Return the (x, y) coordinate for the center point of the cell that contains the specified text.  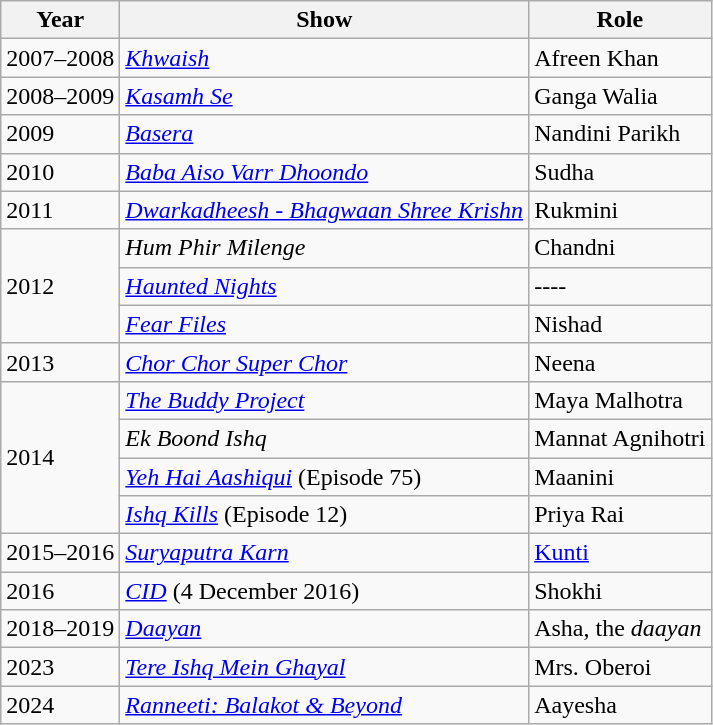
Nishad (620, 324)
Ranneeti: Balakot & Beyond (324, 705)
Daayan (324, 629)
Yeh Hai Aashiqui (Episode 75) (324, 477)
---- (620, 286)
Hum Phir Milenge (324, 248)
2014 (60, 457)
2008–2009 (60, 96)
Mannat Agnihotri (620, 438)
2023 (60, 667)
Kasamh Se (324, 96)
Shokhi (620, 591)
Nandini Parikh (620, 134)
Sudha (620, 172)
Tere Ishq Mein Ghayal (324, 667)
CID (4 December 2016) (324, 591)
Haunted Nights (324, 286)
Basera (324, 134)
Khwaish (324, 58)
Maanini (620, 477)
Year (60, 20)
Show (324, 20)
Baba Aiso Varr Dhoondo (324, 172)
2009 (60, 134)
Mrs. Oberoi (620, 667)
The Buddy Project (324, 400)
Rukmini (620, 210)
Ishq Kills (Episode 12) (324, 515)
2024 (60, 705)
2016 (60, 591)
Asha, the daayan (620, 629)
Chor Chor Super Chor (324, 362)
Ek Boond Ishq (324, 438)
Kunti (620, 553)
Ganga Walia (620, 96)
Suryaputra Karn (324, 553)
Dwarkadheesh - Bhagwaan Shree Krishn (324, 210)
Afreen Khan (620, 58)
Priya Rai (620, 515)
2013 (60, 362)
Role (620, 20)
2007–2008 (60, 58)
2018–2019 (60, 629)
Fear Files (324, 324)
2011 (60, 210)
2010 (60, 172)
Neena (620, 362)
2015–2016 (60, 553)
Chandni (620, 248)
2012 (60, 286)
Aayesha (620, 705)
Maya Malhotra (620, 400)
